Return (X, Y) of the center of cell containing provided text 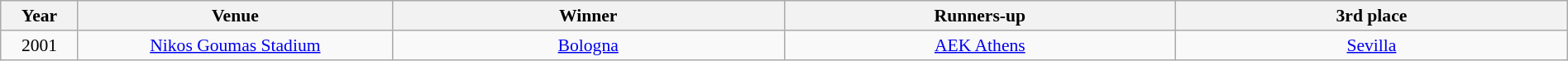
Winner (588, 16)
3rd place (1372, 16)
Year (40, 16)
Nikos Goumas Stadium (235, 45)
AEK Athens (980, 45)
Sevilla (1372, 45)
Runners-up (980, 16)
Venue (235, 16)
2001 (40, 45)
Bologna (588, 45)
